Find where the given text appears and provide that cell's center as [x, y] coordinate. 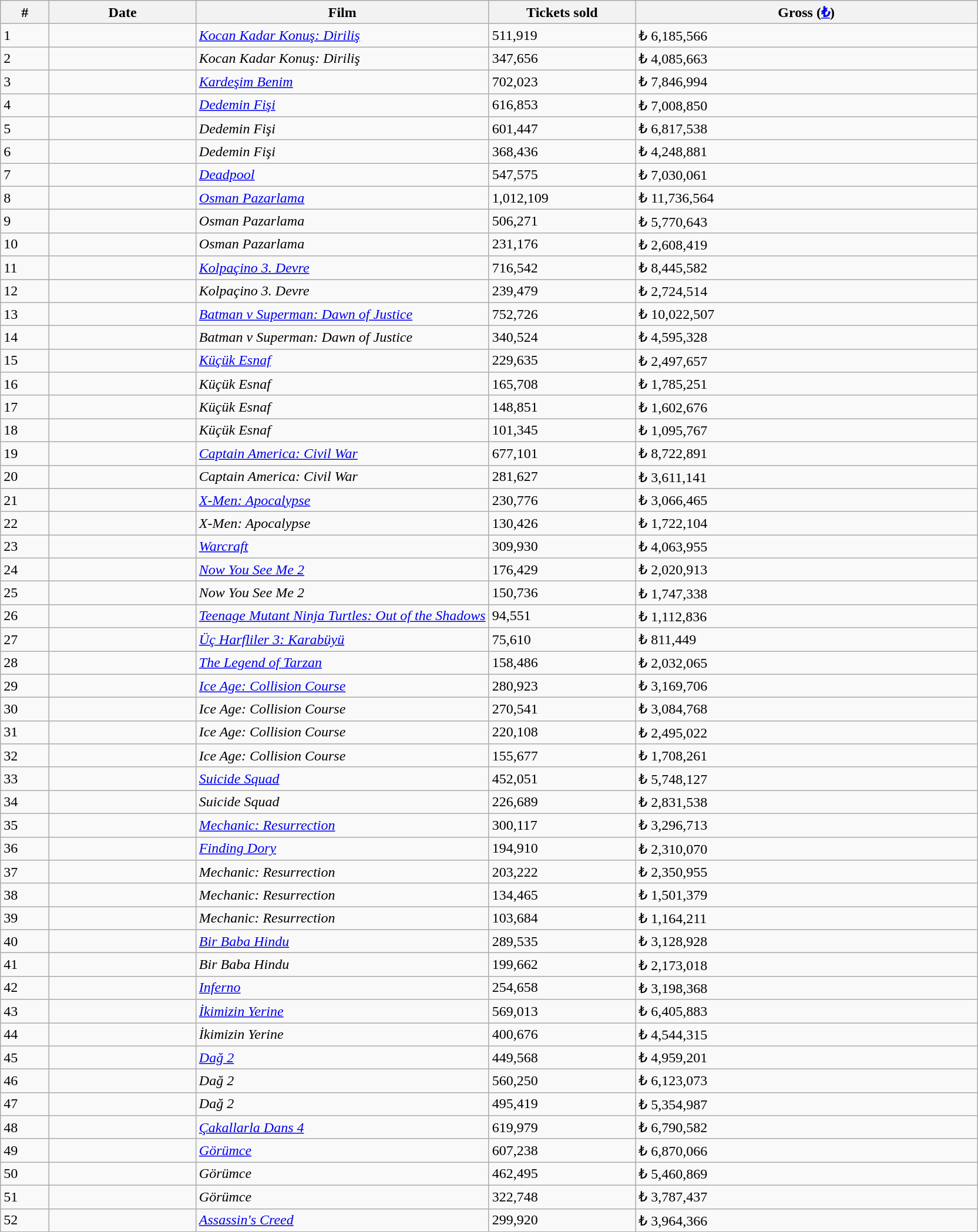
Çakallarla Dans 4 [342, 1127]
158,486 [562, 662]
18 [25, 430]
₺ 2,173,018 [806, 965]
8 [25, 198]
17 [25, 407]
₺ 6,405,883 [806, 1011]
₺ 2,831,538 [806, 802]
₺ 4,248,881 [806, 152]
27 [25, 639]
₺ 811,449 [806, 639]
₺ 10,022,507 [806, 314]
35 [25, 825]
322,748 [562, 1197]
₺ 8,445,582 [806, 268]
299,920 [562, 1220]
₺ 5,460,869 [806, 1174]
₺ 6,185,566 [806, 35]
347,656 [562, 59]
300,117 [562, 825]
103,684 [562, 918]
₺ 8,722,891 [806, 453]
₺ 7,846,994 [806, 82]
₺ 11,736,564 [806, 198]
₺ 3,296,713 [806, 825]
₺ 7,030,061 [806, 175]
₺ 3,169,706 [806, 686]
₺ 2,020,913 [806, 570]
7 [25, 175]
231,176 [562, 244]
6 [25, 152]
42 [25, 988]
47 [25, 1104]
Warcraft [342, 547]
44 [25, 1035]
Gross (₺) [806, 12]
22 [25, 523]
24 [25, 570]
165,708 [562, 384]
₺ 2,608,419 [806, 244]
₺ 3,128,928 [806, 941]
203,222 [562, 872]
₺ 3,084,768 [806, 709]
39 [25, 918]
94,551 [562, 616]
45 [25, 1058]
Finding Dory [342, 849]
226,689 [562, 802]
12 [25, 291]
560,250 [562, 1081]
32 [25, 756]
281,627 [562, 477]
176,429 [562, 570]
₺ 6,790,582 [806, 1127]
₺ 1,708,261 [806, 756]
31 [25, 732]
506,271 [562, 221]
19 [25, 453]
₺ 3,964,366 [806, 1220]
280,923 [562, 686]
5 [25, 129]
40 [25, 941]
16 [25, 384]
462,495 [562, 1174]
41 [25, 965]
₺ 3,787,437 [806, 1197]
# [25, 12]
50 [25, 1174]
23 [25, 547]
452,051 [562, 779]
9 [25, 221]
₺ 1,785,251 [806, 384]
148,851 [562, 407]
194,910 [562, 849]
289,535 [562, 941]
150,736 [562, 593]
33 [25, 779]
220,108 [562, 732]
29 [25, 686]
49 [25, 1150]
Inferno [342, 988]
368,436 [562, 152]
₺ 5,748,127 [806, 779]
511,919 [562, 35]
₺ 1,095,767 [806, 430]
Film [342, 12]
752,726 [562, 314]
702,023 [562, 82]
₺ 4,544,315 [806, 1035]
₺ 1,722,104 [806, 523]
1,012,109 [562, 198]
₺ 5,354,987 [806, 1104]
309,930 [562, 547]
₺ 2,495,022 [806, 732]
28 [25, 662]
₺ 1,164,211 [806, 918]
₺ 1,602,676 [806, 407]
37 [25, 872]
₺ 1,112,836 [806, 616]
239,479 [562, 291]
₺ 6,123,073 [806, 1081]
21 [25, 500]
43 [25, 1011]
4 [25, 105]
₺ 2,724,514 [806, 291]
₺ 3,611,141 [806, 477]
716,542 [562, 268]
Assassin's Creed [342, 1220]
₺ 4,063,955 [806, 547]
₺ 3,198,368 [806, 988]
3 [25, 82]
₺ 4,595,328 [806, 338]
Üç Harfliler 3: Karabüyü [342, 639]
130,426 [562, 523]
52 [25, 1220]
11 [25, 268]
25 [25, 593]
51 [25, 1197]
34 [25, 802]
616,853 [562, 105]
Kardeşim Benim [342, 82]
Date [122, 12]
601,447 [562, 129]
The Legend of Tarzan [342, 662]
Teenage Mutant Ninja Turtles: Out of the Shadows [342, 616]
48 [25, 1127]
Deadpool [342, 175]
229,635 [562, 361]
14 [25, 338]
₺ 6,817,538 [806, 129]
607,238 [562, 1150]
75,610 [562, 639]
Tickets sold [562, 12]
₺ 1,747,338 [806, 593]
495,419 [562, 1104]
₺ 6,870,066 [806, 1150]
13 [25, 314]
400,676 [562, 1035]
15 [25, 361]
₺ 1,501,379 [806, 895]
101,345 [562, 430]
1 [25, 35]
199,662 [562, 965]
₺ 2,350,955 [806, 872]
₺ 5,770,643 [806, 221]
₺ 2,310,070 [806, 849]
254,658 [562, 988]
619,979 [562, 1127]
₺ 2,032,065 [806, 662]
38 [25, 895]
10 [25, 244]
547,575 [562, 175]
46 [25, 1081]
230,776 [562, 500]
26 [25, 616]
₺ 7,008,850 [806, 105]
₺ 4,085,663 [806, 59]
₺ 4,959,201 [806, 1058]
449,568 [562, 1058]
20 [25, 477]
134,465 [562, 895]
677,101 [562, 453]
36 [25, 849]
340,524 [562, 338]
569,013 [562, 1011]
₺ 3,066,465 [806, 500]
30 [25, 709]
2 [25, 59]
₺ 2,497,657 [806, 361]
270,541 [562, 709]
155,677 [562, 756]
